Search for the cell housing the specified text and yield its [X, Y] center coordinate. 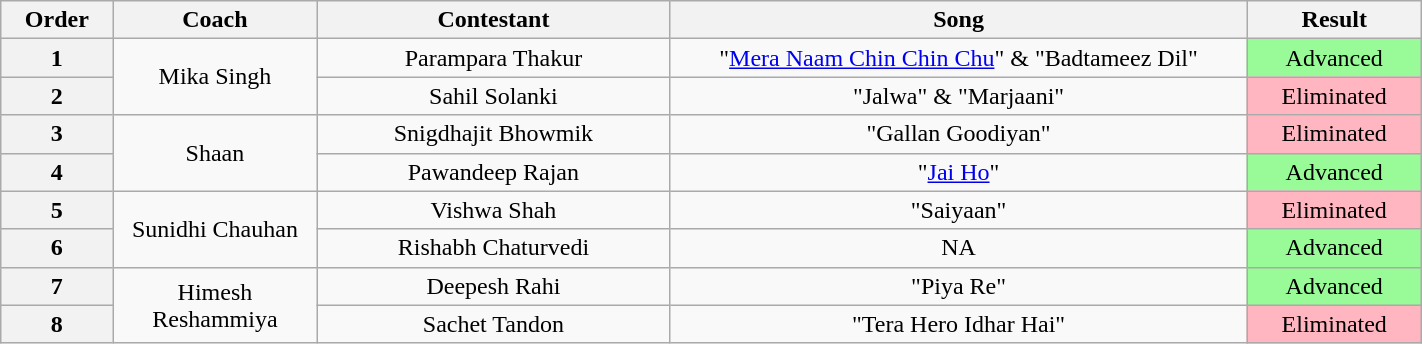
Sahil Solanki [494, 96]
"Tera Hero Idhar Hai" [958, 324]
7 [57, 286]
Shaan [215, 153]
Contestant [494, 20]
2 [57, 96]
Parampara Thakur [494, 58]
3 [57, 134]
Song [958, 20]
Deepesh Rahi [494, 286]
Sunidhi Chauhan [215, 229]
4 [57, 172]
6 [57, 248]
Pawandeep Rajan [494, 172]
Result [1334, 20]
"Jai Ho" [958, 172]
"Jalwa" & "Marjaani" [958, 96]
Sachet Tandon [494, 324]
"Saiyaan" [958, 210]
Snigdhajit Bhowmik [494, 134]
Mika Singh [215, 77]
1 [57, 58]
5 [57, 210]
"Gallan Goodiyan" [958, 134]
8 [57, 324]
Himesh Reshammiya [215, 305]
Coach [215, 20]
Order [57, 20]
Rishabh Chaturvedi [494, 248]
Vishwa Shah [494, 210]
NA [958, 248]
"Piya Re" [958, 286]
"Mera Naam Chin Chin Chu" & "Badtameez Dil" [958, 58]
